Determine the (x, y) coordinate at the center of the cell enclosing the given text.  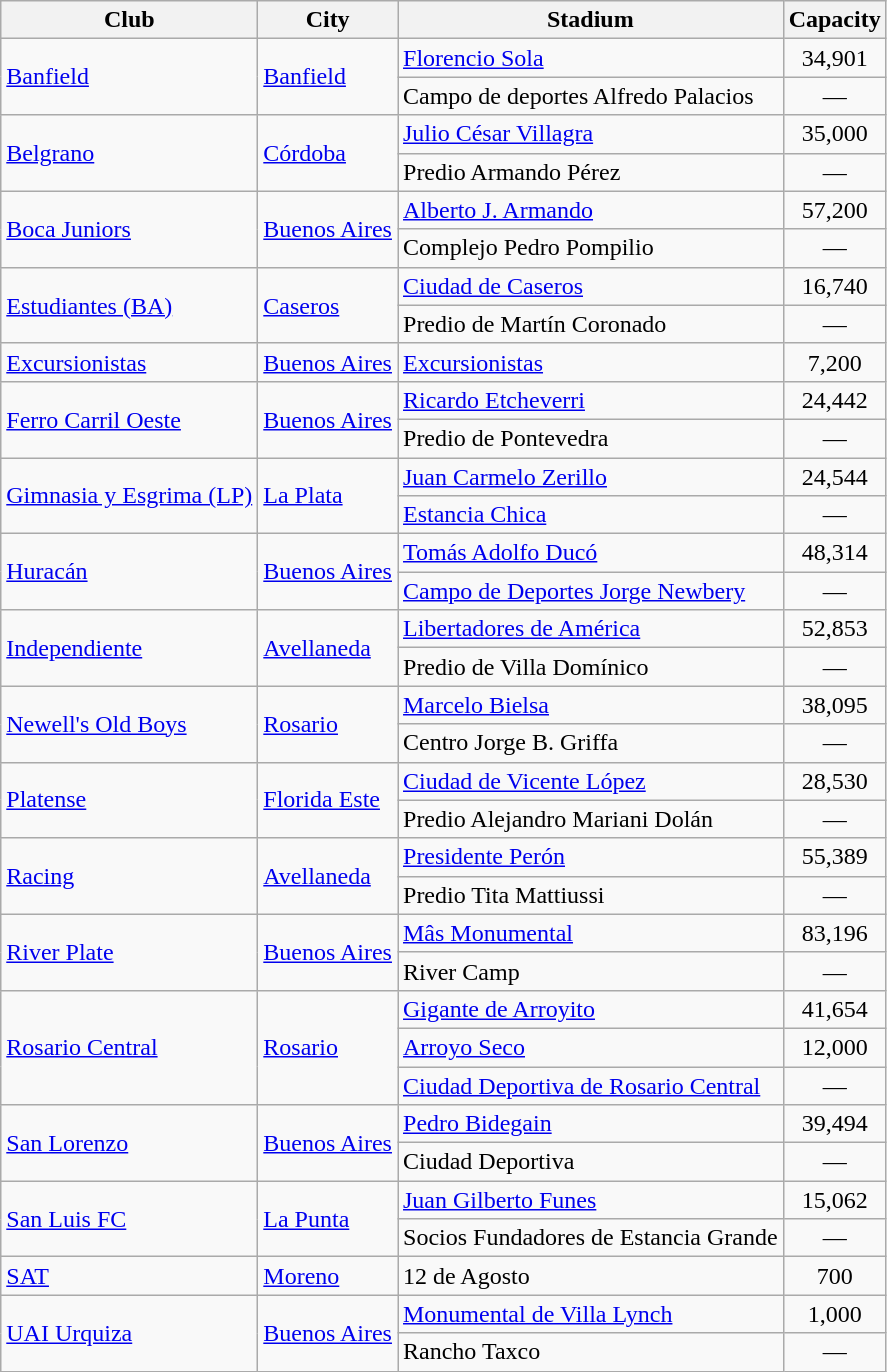
Stadium (591, 20)
55,389 (834, 857)
Monumental de Villa Lynch (591, 1314)
Ciudad Deportiva (591, 1162)
Estancia Chica (591, 515)
Gigante de Arroyito (591, 1009)
Marcelo Bielsa (591, 705)
Club (130, 20)
Capacity (834, 20)
Juan Carmelo Zerillo (591, 477)
Julio César Villagra (591, 134)
48,314 (834, 553)
Newell's Old Boys (130, 724)
1,000 (834, 1314)
35,000 (834, 134)
Ferro Carril Oeste (130, 419)
Caseros (328, 305)
39,494 (834, 1124)
28,530 (834, 781)
57,200 (834, 210)
Rosario Central (130, 1047)
15,062 (834, 1200)
Socios Fundadores de Estancia Grande (591, 1238)
River Plate (130, 952)
City (328, 20)
Córdoba (328, 153)
Mâs Monumental (591, 933)
Centro Jorge B. Griffa (591, 743)
Predio de Martín Coronado (591, 324)
Boca Juniors (130, 229)
Pedro Bidegain (591, 1124)
Ciudad Deportiva de Rosario Central (591, 1085)
83,196 (834, 933)
7,200 (834, 362)
Independiente (130, 648)
Campo de deportes Alfredo Palacios (591, 96)
41,654 (834, 1009)
La Plata (328, 496)
Ciudad de Vicente López (591, 781)
Predio Alejandro Mariani Dolán (591, 819)
Predio de Pontevedra (591, 438)
Racing (130, 876)
UAI Urquiza (130, 1333)
Ciudad de Caseros (591, 286)
Campo de Deportes Jorge Newbery (591, 591)
Florencio Sola (591, 58)
Estudiantes (BA) (130, 305)
Arroyo Seco (591, 1047)
Florida Este (328, 800)
Libertadores de América (591, 629)
Presidente Perón (591, 857)
16,740 (834, 286)
Complejo Pedro Pompilio (591, 248)
Rancho Taxco (591, 1352)
San Luis FC (130, 1219)
24,544 (834, 477)
Ricardo Etcheverri (591, 400)
Tomás Adolfo Ducó (591, 553)
Predio Armando Pérez (591, 172)
Alberto J. Armando (591, 210)
34,901 (834, 58)
Huracán (130, 572)
700 (834, 1276)
52,853 (834, 629)
Juan Gilberto Funes (591, 1200)
San Lorenzo (130, 1143)
12,000 (834, 1047)
Gimnasia y Esgrima (LP) (130, 496)
SAT (130, 1276)
Predio de Villa Domínico (591, 667)
Platense (130, 800)
Moreno (328, 1276)
Predio Tita Mattiussi (591, 895)
24,442 (834, 400)
12 de Agosto (591, 1276)
Belgrano (130, 153)
River Camp (591, 971)
38,095 (834, 705)
La Punta (328, 1219)
